Provide the (x, y) coordinate of the cell's center where the given text is located.  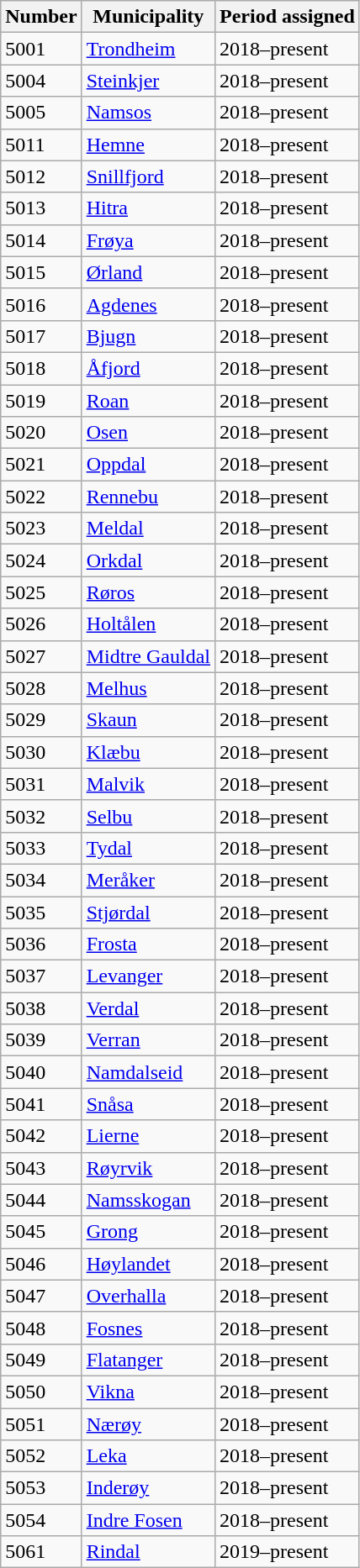
Åfjord (148, 368)
5036 (41, 944)
Inderøy (148, 1488)
Orkdal (148, 560)
Ørland (148, 272)
Nærøy (148, 1424)
5034 (41, 880)
5024 (41, 560)
Namdalseid (148, 1072)
Røyrvik (148, 1168)
5061 (41, 1552)
5047 (41, 1296)
Period assigned (288, 17)
5014 (41, 240)
5027 (41, 656)
Grong (148, 1232)
5038 (41, 1008)
5045 (41, 1232)
Vikna (148, 1392)
Indre Fosen (148, 1520)
Meldal (148, 529)
5050 (41, 1392)
Snillfjord (148, 176)
5041 (41, 1104)
5017 (41, 336)
5031 (41, 784)
Tydal (148, 848)
Røros (148, 592)
Municipality (148, 17)
Rindal (148, 1552)
5026 (41, 624)
Stjørdal (148, 912)
Klæbu (148, 752)
5001 (41, 49)
5020 (41, 433)
Steinkjer (148, 81)
5039 (41, 1040)
Oppdal (148, 465)
Meråker (148, 880)
5018 (41, 368)
Osen (148, 433)
5054 (41, 1520)
Hitra (148, 208)
5051 (41, 1424)
Malvik (148, 784)
5013 (41, 208)
Frøya (148, 240)
5042 (41, 1136)
5030 (41, 752)
Holtålen (148, 624)
5016 (41, 304)
Snåsa (148, 1104)
5040 (41, 1072)
Selbu (148, 816)
Flatanger (148, 1360)
2019–present (288, 1552)
Frosta (148, 944)
5029 (41, 720)
5033 (41, 848)
5052 (41, 1456)
Namsos (148, 113)
5025 (41, 592)
Levanger (148, 976)
Skaun (148, 720)
5023 (41, 529)
Fosnes (148, 1328)
Lierne (148, 1136)
5012 (41, 176)
5037 (41, 976)
Overhalla (148, 1296)
5022 (41, 497)
Verran (148, 1040)
5011 (41, 145)
Midtre Gauldal (148, 656)
Trondheim (148, 49)
5053 (41, 1488)
Roan (148, 401)
5021 (41, 465)
5044 (41, 1200)
5035 (41, 912)
5015 (41, 272)
Number (41, 17)
5005 (41, 113)
Leka (148, 1456)
5046 (41, 1264)
5032 (41, 816)
5004 (41, 81)
5048 (41, 1328)
Agdenes (148, 304)
Rennebu (148, 497)
5019 (41, 401)
Bjugn (148, 336)
5043 (41, 1168)
Melhus (148, 688)
Hemne (148, 145)
5028 (41, 688)
5049 (41, 1360)
Høylandet (148, 1264)
Namsskogan (148, 1200)
Verdal (148, 1008)
